Extract the (X, Y) coordinate from the center of the cell holding the provided text.  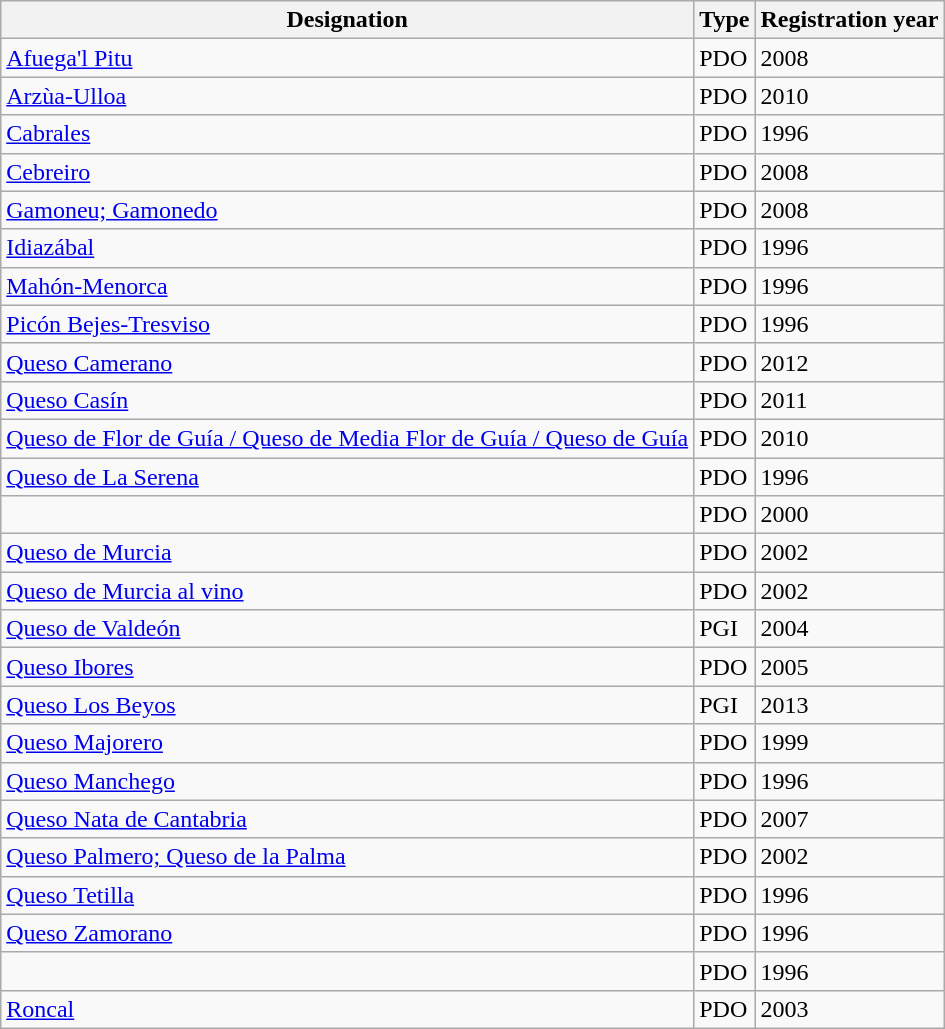
Idiazábal (348, 248)
2007 (850, 819)
2011 (850, 400)
Queso Casín (348, 400)
Queso Majorero (348, 743)
Queso Ibores (348, 667)
Queso de Valdeón (348, 629)
Registration year (850, 20)
2003 (850, 1009)
Queso Nata de Cantabria (348, 819)
Queso de Murcia al vino (348, 591)
Afuega'l Pitu (348, 58)
Queso Zamorano (348, 933)
1999 (850, 743)
Queso Camerano (348, 362)
Cebreiro (348, 172)
Queso de Murcia (348, 553)
Cabrales (348, 134)
Type (724, 20)
Picón Bejes-Tresviso (348, 324)
Queso Palmero; Queso de la Palma (348, 857)
Queso Manchego (348, 781)
2004 (850, 629)
Mahón-Menorca (348, 286)
Designation (348, 20)
2005 (850, 667)
Queso Tetilla (348, 895)
Roncal (348, 1009)
Gamoneu; Gamonedo (348, 210)
2012 (850, 362)
2000 (850, 515)
Queso Los Beyos (348, 705)
Queso de Flor de Guía / Queso de Media Flor de Guía / Queso de Guía (348, 438)
2013 (850, 705)
Arzùa-Ulloa (348, 96)
Queso de La Serena (348, 477)
